Provide the (X, Y) coordinate of the cell's center where the given text is located.  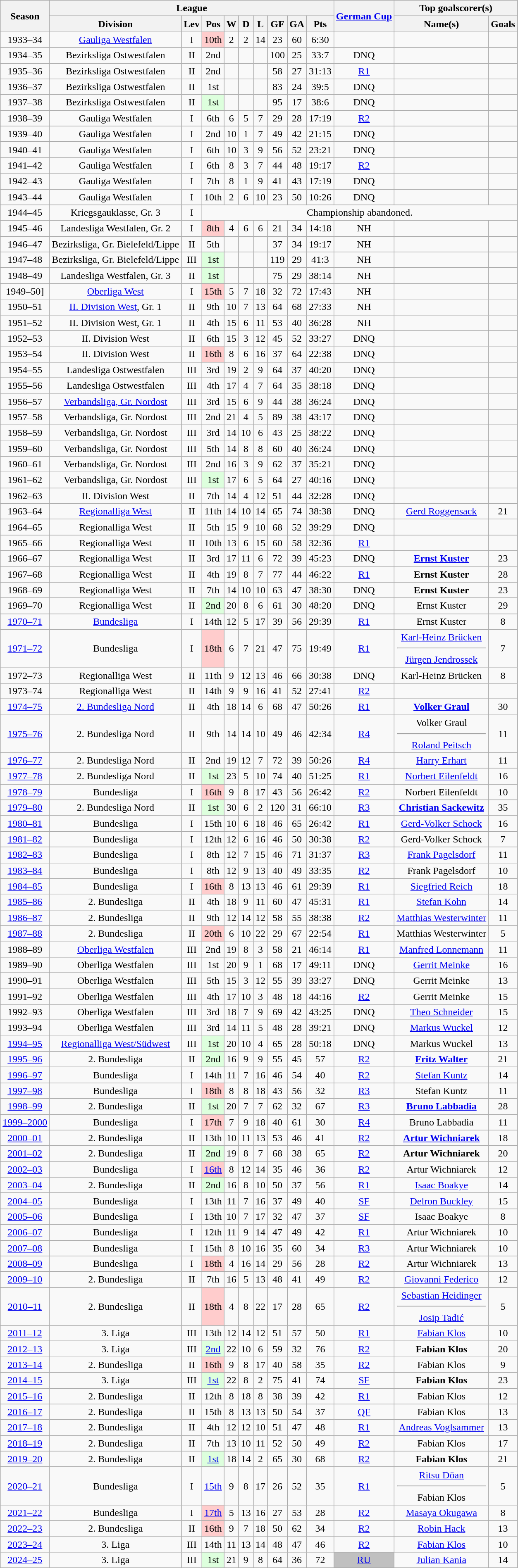
1977–78 (25, 776)
D (246, 24)
1936–37 (25, 87)
Oberliga West (116, 291)
2024–25 (25, 1560)
1976–77 (25, 761)
1993–94 (25, 1028)
2022–23 (25, 1528)
1935–36 (25, 71)
1958–59 (25, 433)
Fritz Walter (442, 1059)
2023–24 (25, 1544)
32:28 (320, 496)
39:21 (320, 1028)
1975–76 (25, 734)
26 (277, 1486)
2017–18 (25, 1428)
1984–85 (25, 886)
Ritsu DōanFabian Klos (442, 1486)
10:26 (320, 197)
2008–09 (25, 1264)
2005–06 (25, 1216)
1999–2000 (25, 1122)
2003–04 (25, 1185)
43:17 (320, 417)
Manfred Lonnemann (442, 949)
Theo Schneider (442, 1012)
1973–74 (25, 691)
Division (116, 24)
38:18 (320, 385)
31:37 (320, 855)
1965–66 (25, 543)
2016–17 (25, 1412)
Volker Graul (442, 707)
2019–20 (25, 1459)
1946–47 (25, 244)
44:16 (320, 996)
Regionalliga West/Südwest (116, 1044)
1985–86 (25, 902)
42:34 (320, 734)
1998–99 (25, 1106)
Robin Hack (442, 1528)
46:22 (320, 574)
League (192, 8)
20th (213, 933)
Championship abandoned. (360, 213)
95 (277, 102)
RU (364, 1560)
66:10 (320, 808)
Pos (213, 24)
45:23 (320, 559)
Gerd Roggensack (442, 512)
2013–14 (25, 1365)
36:28 (320, 323)
W (232, 24)
76 (320, 1349)
1933–34 (25, 40)
1955–56 (25, 385)
120 (277, 808)
1944–45 (25, 213)
1983–84 (25, 871)
1970–71 (25, 621)
1940–41 (25, 150)
1982–83 (25, 855)
Andreas Voglsammer (442, 1428)
1963–64 (25, 512)
Volker GraulRoland Peitsch (442, 734)
38:6 (320, 102)
L (260, 24)
GF (277, 24)
33:35 (320, 871)
Pts (320, 24)
2004–05 (25, 1201)
1962–63 (25, 496)
40:16 (320, 480)
2020–21 (25, 1486)
1959–60 (25, 448)
1952–53 (25, 338)
1992–93 (25, 1012)
31 (297, 808)
1972–73 (25, 675)
100 (277, 55)
14:18 (320, 228)
1938–39 (25, 118)
1947–48 (25, 260)
Name(s) (442, 24)
1981–82 (25, 839)
1988–89 (25, 949)
40:20 (320, 370)
19:49 (320, 648)
Karl-Heinz BrückenJürgen Jendrossek (442, 648)
QF (364, 1412)
2015–16 (25, 1396)
2012–13 (25, 1349)
Masaya Okugawa (442, 1513)
1960–61 (25, 464)
89 (277, 417)
1994–95 (25, 1044)
1980–81 (25, 823)
1950–51 (25, 307)
21:15 (320, 134)
1945–46 (25, 228)
22:54 (320, 933)
1996–97 (25, 1075)
2018–19 (25, 1443)
1995–96 (25, 1059)
1986–87 (25, 918)
2014–15 (25, 1380)
27:41 (320, 691)
1987–88 (25, 933)
Julian Kania (442, 1560)
Harry Erhart (442, 761)
48:20 (320, 606)
1941–42 (25, 165)
1957–58 (25, 417)
Kriegsgauklasse, Gr. 3 (116, 213)
1937–38 (25, 102)
Delron Buckley (442, 1201)
22:38 (320, 354)
43:25 (320, 1012)
77 (277, 574)
38:22 (320, 433)
German Cup (364, 16)
59 (277, 1349)
24 (297, 87)
Landesliga Westfalen, Gr. 2 (116, 228)
2010–11 (25, 1306)
1966–67 (25, 559)
35:21 (320, 464)
50:18 (320, 1044)
6:30 (320, 40)
1956–57 (25, 401)
119 (277, 260)
Stefan Kohn (442, 902)
71 (297, 855)
49:11 (320, 965)
39:29 (320, 527)
1942–43 (25, 181)
GA (297, 24)
Top goalscorer(s) (456, 8)
Siegfried Reich (442, 886)
39:5 (320, 87)
1948–49 (25, 276)
17:43 (320, 291)
1954–55 (25, 370)
1989–90 (25, 965)
2002–03 (25, 1169)
Sebastian HeidingerJosip Tadić (442, 1306)
23:21 (320, 150)
2007–08 (25, 1248)
1978–79 (25, 792)
2006–07 (25, 1232)
1967–68 (25, 574)
1949–50] (25, 291)
2021–22 (25, 1513)
Goals (503, 24)
66 (297, 675)
Season (25, 16)
1943–44 (25, 197)
1951–52 (25, 323)
2001–02 (25, 1154)
Christian Sackewitz (442, 808)
1997–98 (25, 1091)
83 (277, 87)
1971–72 (25, 648)
Landesliga Westfalen, Gr. 3 (116, 276)
31:13 (320, 71)
1979–80 (25, 808)
1968–69 (25, 590)
27:33 (320, 307)
32:36 (320, 543)
1991–92 (25, 996)
1964–65 (25, 527)
38:14 (320, 276)
1974–75 (25, 707)
1961–62 (25, 480)
38:30 (320, 590)
46:14 (320, 949)
2009–10 (25, 1280)
63 (277, 590)
41:3 (320, 260)
1934–35 (25, 55)
1939–40 (25, 134)
1953–54 (25, 354)
2011–12 (25, 1333)
45:31 (320, 902)
69 (277, 1012)
Giovanni Federico (442, 1280)
Karl-Heinz Brücken (442, 675)
2000–01 (25, 1138)
Lev (192, 24)
51:25 (320, 776)
1990–91 (25, 980)
1969–70 (25, 606)
33:7 (320, 55)
